Locate the cell with the specified text and output its [X, Y] center coordinate. 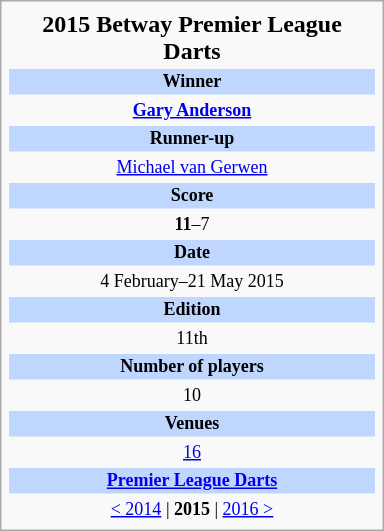
Date [192, 253]
Score [192, 196]
2015 Betway Premier League Darts [192, 38]
16 [192, 453]
10 [192, 396]
Number of players [192, 367]
Runner-up [192, 139]
Gary Anderson [192, 111]
Venues [192, 424]
11th [192, 339]
4 February–21 May 2015 [192, 282]
< 2014 | 2015 | 2016 > [192, 510]
Premier League Darts [192, 481]
11–7 [192, 225]
Winner [192, 82]
Edition [192, 310]
Michael van Gerwen [192, 168]
